Search for the cell housing the specified text and yield its [x, y] center coordinate. 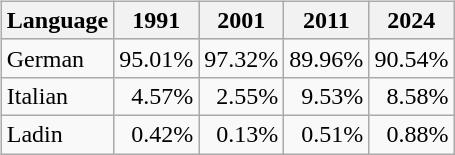
0.42% [156, 134]
2001 [242, 20]
2024 [412, 20]
95.01% [156, 58]
2011 [326, 20]
4.57% [156, 96]
German [57, 58]
Italian [57, 96]
Ladin [57, 134]
1991 [156, 20]
0.51% [326, 134]
97.32% [242, 58]
9.53% [326, 96]
0.13% [242, 134]
89.96% [326, 58]
Language [57, 20]
0.88% [412, 134]
90.54% [412, 58]
8.58% [412, 96]
2.55% [242, 96]
